Determine the (X, Y) coordinate at the center of the cell enclosing the given text.  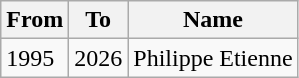
From (35, 20)
2026 (98, 58)
Philippe Etienne (213, 58)
1995 (35, 58)
Name (213, 20)
To (98, 20)
